Provide the [x, y] coordinate of the cell's center where the given text is located.  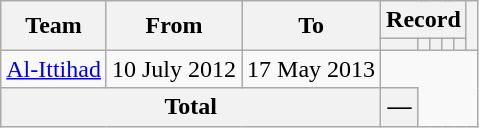
Total [191, 107]
Al-Ittihad [54, 69]
— [400, 107]
From [174, 26]
Record [424, 20]
Team [54, 26]
17 May 2013 [312, 69]
10 July 2012 [174, 69]
To [312, 26]
